Determine the (x, y) coordinate at the center of the cell enclosing the given text.  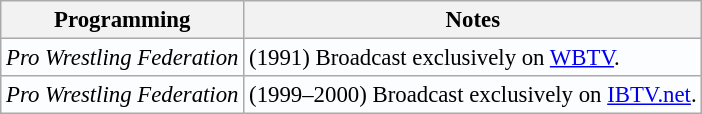
(1991) Broadcast exclusively on WBTV. (473, 58)
Notes (473, 20)
Programming (122, 20)
(1999–2000) Broadcast exclusively on IBTV.net. (473, 95)
